Return the (X, Y) coordinate for the center point of the cell that contains the specified text.  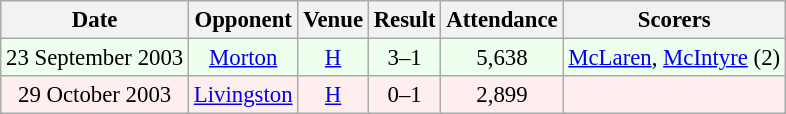
2,899 (502, 95)
Date (95, 20)
Result (404, 20)
0–1 (404, 95)
23 September 2003 (95, 58)
3–1 (404, 58)
Attendance (502, 20)
Scorers (674, 20)
29 October 2003 (95, 95)
5,638 (502, 58)
McLaren, McIntyre (2) (674, 58)
Livingston (244, 95)
Opponent (244, 20)
Venue (334, 20)
Morton (244, 58)
